Extract the (x, y) coordinate from the center of the cell holding the provided text.  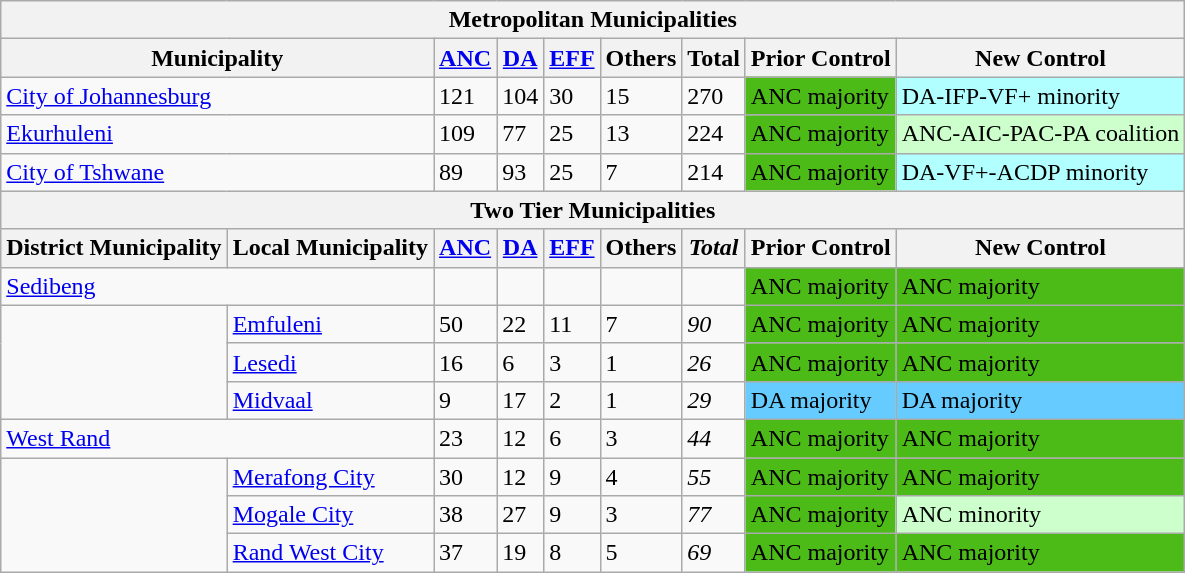
37 (466, 553)
44 (714, 438)
89 (466, 172)
104 (520, 96)
55 (714, 477)
29 (714, 400)
121 (466, 96)
Metropolitan Municipalities (593, 20)
ANC minority (1040, 515)
93 (520, 172)
109 (466, 134)
19 (520, 553)
38 (466, 515)
16 (466, 362)
DA-IFP-VF+ minority (1040, 96)
Emfuleni (330, 324)
270 (714, 96)
West Rand (218, 438)
50 (466, 324)
17 (520, 400)
Two Tier Municipalities (593, 210)
224 (714, 134)
Midvaal (330, 400)
Merafong City (330, 477)
Lesedi (330, 362)
ANC-AIC-PAC-PA coalition (1040, 134)
City of Tshwane (218, 172)
13 (641, 134)
23 (466, 438)
Mogale City (330, 515)
4 (641, 477)
90 (714, 324)
Rand West City (330, 553)
Local Municipality (330, 248)
5 (641, 553)
Sedibeng (218, 286)
11 (572, 324)
8 (572, 553)
69 (714, 553)
DA-VF+-ACDP minority (1040, 172)
27 (520, 515)
22 (520, 324)
15 (641, 96)
District Municipality (114, 248)
214 (714, 172)
2 (572, 400)
Ekurhuleni (218, 134)
City of Johannesburg (218, 96)
Municipality (218, 58)
26 (714, 362)
